Return the (X, Y) coordinate for the center point of the cell that contains the specified text.  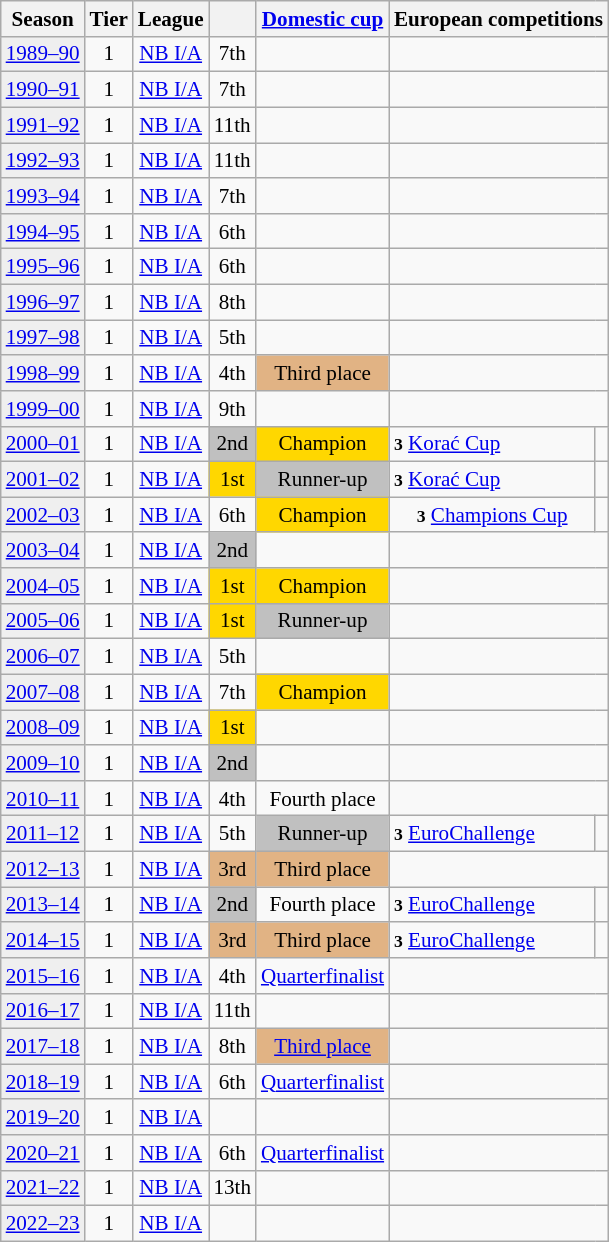
1989–90 (43, 54)
1994–95 (43, 230)
2016–17 (43, 1010)
2022–23 (43, 1224)
2000–01 (43, 444)
13th (232, 1188)
2007–08 (43, 692)
1995–96 (43, 266)
2018–19 (43, 1082)
2015–16 (43, 976)
2009–10 (43, 762)
3 Champions Cup (492, 514)
2021–22 (43, 1188)
2006–07 (43, 656)
1997–98 (43, 338)
2008–09 (43, 728)
2012–13 (43, 868)
2014–15 (43, 940)
Tier (109, 18)
2003–04 (43, 550)
Season (43, 18)
European competitions (498, 18)
Domestic cup (322, 18)
2017–18 (43, 1046)
1998–99 (43, 372)
League (171, 18)
1991–92 (43, 124)
2013–14 (43, 904)
2011–12 (43, 834)
1993–94 (43, 196)
2005–06 (43, 620)
1999–00 (43, 408)
2019–20 (43, 1116)
1992–93 (43, 160)
1990–91 (43, 90)
9th (232, 408)
1996–97 (43, 302)
2020–21 (43, 1152)
2004–05 (43, 586)
2001–02 (43, 480)
2010–11 (43, 798)
2002–03 (43, 514)
